Return (x, y) of the center of cell containing provided text 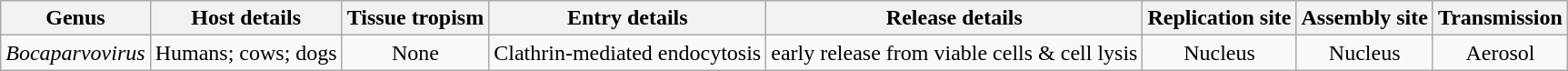
Humans; cows; dogs (245, 53)
early release from viable cells & cell lysis (954, 53)
Release details (954, 18)
Tissue tropism (415, 18)
Transmission (1500, 18)
Assembly site (1364, 18)
Aerosol (1500, 53)
Genus (75, 18)
None (415, 53)
Host details (245, 18)
Replication site (1220, 18)
Clathrin-mediated endocytosis (627, 53)
Entry details (627, 18)
Bocaparvovirus (75, 53)
